Identify which cell holds the provided text, then report its [x, y] central coordinate. 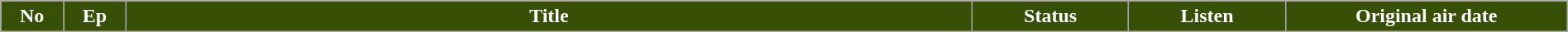
Ep [95, 16]
Original air date [1426, 16]
Listen [1207, 16]
Title [549, 16]
Status [1050, 16]
No [32, 16]
